For the text-containing cell, return its midpoint in (x, y) coordinate format. 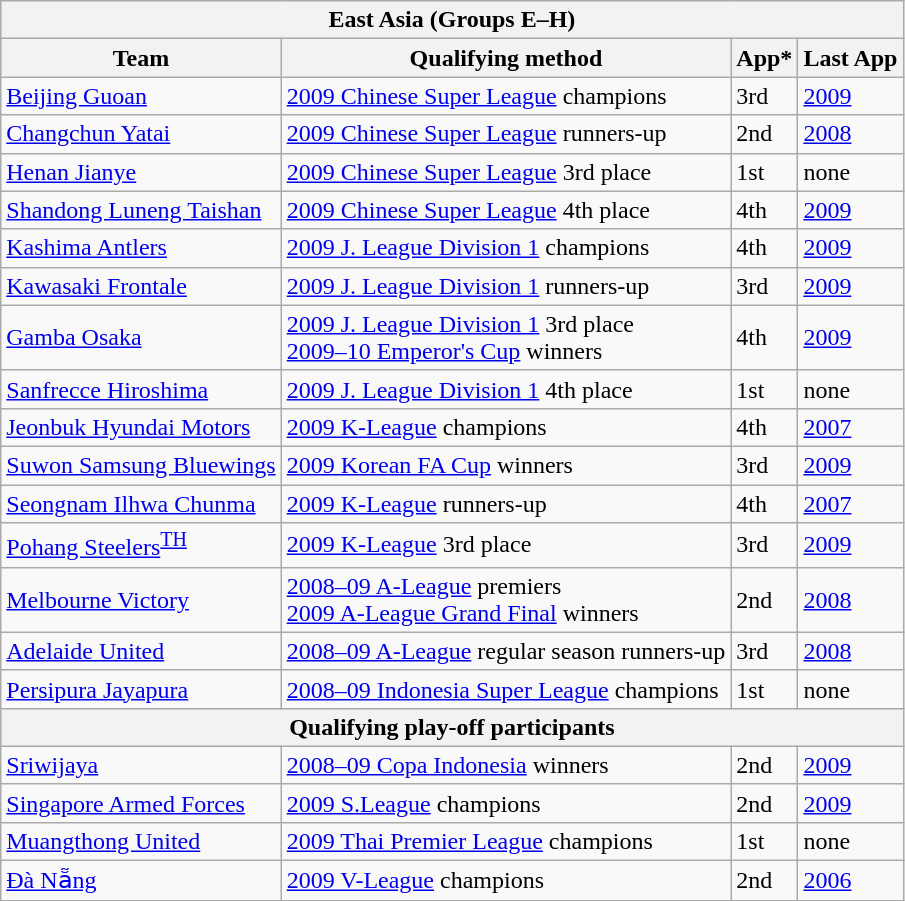
Last App (850, 58)
Persipura Jayapura (141, 689)
Shandong Luneng Taishan (141, 210)
Muangthong United (141, 841)
2009 J. League Division 1 runners-up (506, 286)
Henan Jianye (141, 172)
2009 Thai Premier League champions (506, 841)
Changchun Yatai (141, 134)
2008–09 A-League regular season runners-up (506, 651)
Gamba Osaka (141, 338)
2009 Chinese Super League champions (506, 96)
Suwon Samsung Bluewings (141, 465)
Singapore Armed Forces (141, 803)
2009 J. League Division 1 3rd place2009–10 Emperor's Cup winners (506, 338)
Pohang SteelersTH (141, 546)
Qualifying play-off participants (452, 727)
2008–09 Copa Indonesia winners (506, 765)
Kashima Antlers (141, 248)
2006 (850, 881)
2009 Chinese Super League runners-up (506, 134)
Seongnam Ilhwa Chunma (141, 503)
2009 K-League runners-up (506, 503)
Adelaide United (141, 651)
2009 J. League Division 1 4th place (506, 389)
Kawasaki Frontale (141, 286)
Sanfrecce Hiroshima (141, 389)
Sriwijaya (141, 765)
Melbourne Victory (141, 600)
2009 Chinese Super League 4th place (506, 210)
2009 K-League champions (506, 427)
2009 Korean FA Cup winners (506, 465)
2008–09 A-League premiers2009 A-League Grand Final winners (506, 600)
2009 J. League Division 1 champions (506, 248)
2009 Chinese Super League 3rd place (506, 172)
2008–09 Indonesia Super League champions (506, 689)
Beijing Guoan (141, 96)
Qualifying method (506, 58)
2009 K-League 3rd place (506, 546)
App* (764, 58)
Team (141, 58)
2009 V-League champions (506, 881)
East Asia (Groups E–H) (452, 20)
Jeonbuk Hyundai Motors (141, 427)
2009 S.League champions (506, 803)
Đà Nẵng (141, 881)
